Detect which cell encompasses the target text, then output its [X, Y] center coordinate. 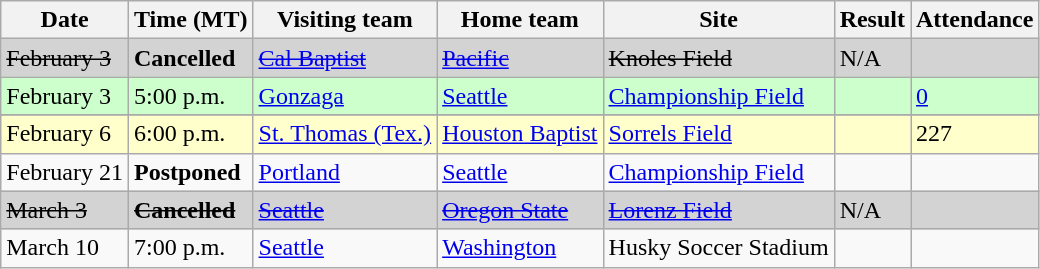
5:00 p.m. [190, 96]
Lorenz Field [718, 210]
Cal Baptist [345, 58]
227 [974, 134]
Visiting team [345, 20]
Site [718, 20]
Postponed [190, 172]
Oregon State [520, 210]
March 10 [65, 248]
6:00 p.m. [190, 134]
Attendance [974, 20]
St. Thomas (Tex.) [345, 134]
Houston Baptist [520, 134]
Home team [520, 20]
Knoles Field [718, 58]
March 3 [65, 210]
Husky Soccer Stadium [718, 248]
February 6 [65, 134]
Result [872, 20]
Washington [520, 248]
Date [65, 20]
Time (MT) [190, 20]
February 21 [65, 172]
Portland [345, 172]
Gonzaga [345, 96]
Pacific [520, 58]
Sorrels Field [718, 134]
7:00 p.m. [190, 248]
0 [974, 96]
